Scan for the cell matching the given text and deliver its (x, y) coordinate at center. 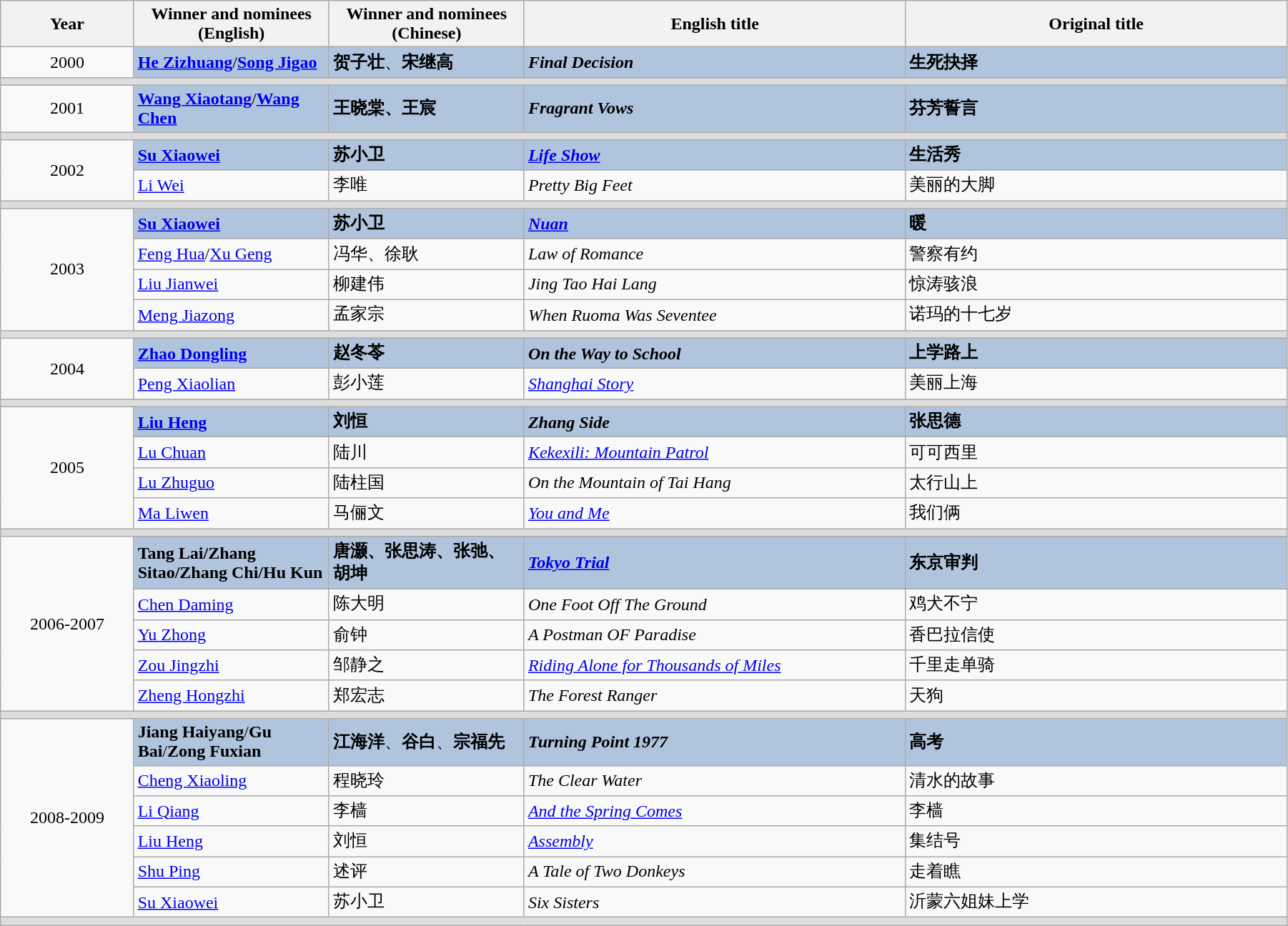
Tokyo Trial (715, 563)
2008-2009 (67, 818)
One Foot Off The Ground (715, 604)
天狗 (1096, 696)
集结号 (1096, 842)
He Zizhuang/Song Jigao (232, 63)
暖 (1096, 224)
俞钟 (426, 634)
2001 (67, 109)
Lu Zhuguo (232, 483)
Law of Romance (715, 254)
江海洋、谷白、宗福先 (426, 742)
Meng Jiazong (232, 314)
Li Wei (232, 186)
太行山上 (1096, 483)
Final Decision (715, 63)
程晓玲 (426, 780)
生死抉择 (1096, 63)
Jiang Haiyang/Gu Bai/Zong Fuxian (232, 742)
Winner and nominees(English) (232, 24)
Tang Lai/Zhang Sitao/Zhang Chi/Hu Kun (232, 563)
邹静之 (426, 666)
高考 (1096, 742)
芬芳誓言 (1096, 109)
A Postman OF Paradise (715, 634)
Cheng Xiaoling (232, 780)
2000 (67, 63)
生活秀 (1096, 156)
2006-2007 (67, 624)
Zheng Hongzhi (232, 696)
Liu Jianwei (232, 284)
Jing Tao Hai Lang (715, 284)
A Tale of Two Donkeys (715, 872)
唐灏、张思涛、张弛、胡坤 (426, 563)
Zou Jingzhi (232, 666)
Lu Chuan (232, 453)
惊涛骇浪 (1096, 284)
鸡犬不宁 (1096, 604)
清水的故事 (1096, 780)
张思德 (1096, 422)
上学路上 (1096, 353)
冯华、徐耿 (426, 254)
2003 (67, 269)
Zhang Side (715, 422)
On the Mountain of Tai Hang (715, 483)
Ma Liwen (232, 513)
When Ruoma Was Seventee (715, 314)
Pretty Big Feet (715, 186)
English title (715, 24)
Six Sisters (715, 902)
Chen Daming (232, 604)
Nuan (715, 224)
贺子壮、宋继高 (426, 63)
Riding Alone for Thousands of Miles (715, 666)
Winner and nominees(Chinese) (426, 24)
Assembly (715, 842)
述评 (426, 872)
2004 (67, 369)
李唯 (426, 186)
Fragrant Vows (715, 109)
Life Show (715, 156)
You and Me (715, 513)
王晓棠、王宸 (426, 109)
陆柱国 (426, 483)
我们俩 (1096, 513)
Original title (1096, 24)
Feng Hua/Xu Geng (232, 254)
柳建伟 (426, 284)
Year (67, 24)
陆川 (426, 453)
The Forest Ranger (715, 696)
彭小莲 (426, 384)
Wang Xiaotang/Wang Chen (232, 109)
沂蒙六姐妹上学 (1096, 902)
可可西里 (1096, 453)
赵冬苓 (426, 353)
郑宏志 (426, 696)
马俪文 (426, 513)
警察有约 (1096, 254)
诺玛的十七岁 (1096, 314)
Shu Ping (232, 872)
陈大明 (426, 604)
Peng Xiaolian (232, 384)
On the Way to School (715, 353)
2002 (67, 170)
千里走单骑 (1096, 666)
Shanghai Story (715, 384)
香巴拉信使 (1096, 634)
美丽上海 (1096, 384)
Yu Zhong (232, 634)
2005 (67, 467)
东京审判 (1096, 563)
The Clear Water (715, 780)
孟家宗 (426, 314)
走着瞧 (1096, 872)
Turning Point 1977 (715, 742)
Kekexili: Mountain Patrol (715, 453)
And the Spring Comes (715, 812)
美丽的大脚 (1096, 186)
Zhao Dongling (232, 353)
Li Qiang (232, 812)
